From the cell containing the given text, extract its center point as [X, Y] coordinate. 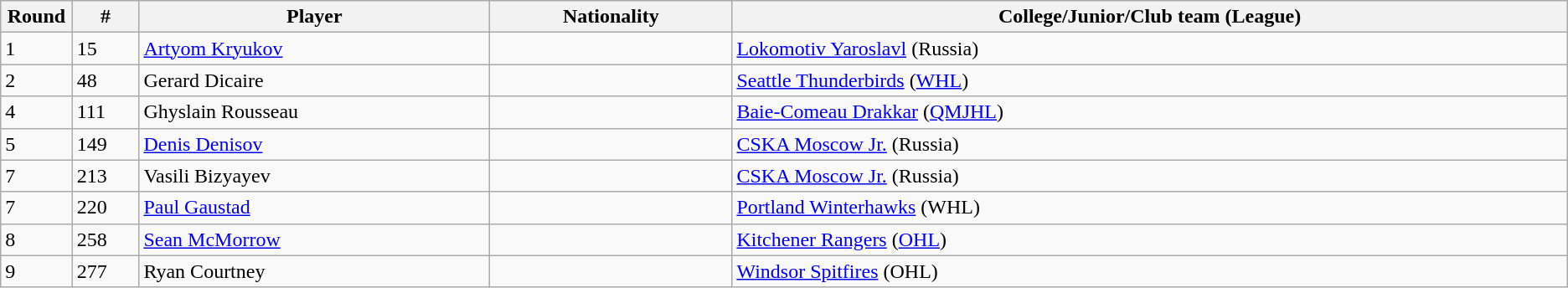
Baie-Comeau Drakkar (QMJHL) [1149, 112]
15 [106, 49]
Gerard Dicaire [315, 80]
258 [106, 239]
Lokomotiv Yaroslavl (Russia) [1149, 49]
Kitchener Rangers (OHL) [1149, 239]
277 [106, 271]
213 [106, 176]
College/Junior/Club team (League) [1149, 17]
149 [106, 144]
Seattle Thunderbirds (WHL) [1149, 80]
Player [315, 17]
48 [106, 80]
4 [37, 112]
Paul Gaustad [315, 208]
Portland Winterhawks (WHL) [1149, 208]
1 [37, 49]
Nationality [611, 17]
9 [37, 271]
Sean McMorrow [315, 239]
Vasili Bizyayev [315, 176]
Round [37, 17]
2 [37, 80]
Denis Denisov [315, 144]
5 [37, 144]
220 [106, 208]
Artyom Kryukov [315, 49]
8 [37, 239]
# [106, 17]
111 [106, 112]
Ghyslain Rousseau [315, 112]
Ryan Courtney [315, 271]
Windsor Spitfires (OHL) [1149, 271]
